Provide the (x, y) coordinate of the cell's center where the given text is located.  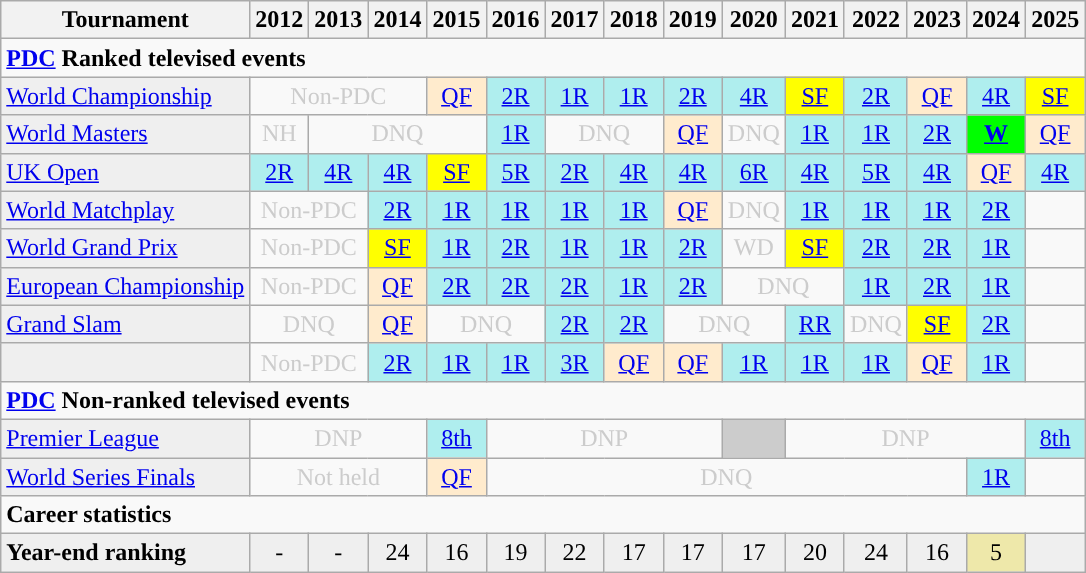
World Matchplay (126, 210)
5 (996, 553)
Not held (338, 477)
3R (574, 362)
Grand Slam (126, 324)
22 (574, 553)
WD (754, 248)
2014 (398, 20)
2025 (1056, 20)
2016 (516, 20)
19 (516, 553)
Premier League (126, 438)
2012 (280, 20)
W (996, 134)
Career statistics (543, 515)
PDC Ranked televised events (543, 58)
2023 (936, 20)
2017 (574, 20)
World Championship (126, 96)
NH (280, 134)
2019 (692, 20)
UK Open (126, 172)
2018 (634, 20)
RR (814, 324)
2024 (996, 20)
2013 (338, 20)
6R (754, 172)
Year-end ranking (126, 553)
2015 (456, 20)
Tournament (126, 20)
20 (814, 553)
World Series Finals (126, 477)
European Championship (126, 286)
World Grand Prix (126, 248)
2021 (814, 20)
2022 (876, 20)
PDC Non-ranked televised events (543, 400)
World Masters (126, 134)
2020 (754, 20)
